Identify which cell holds the provided text, then report its [X, Y] central coordinate. 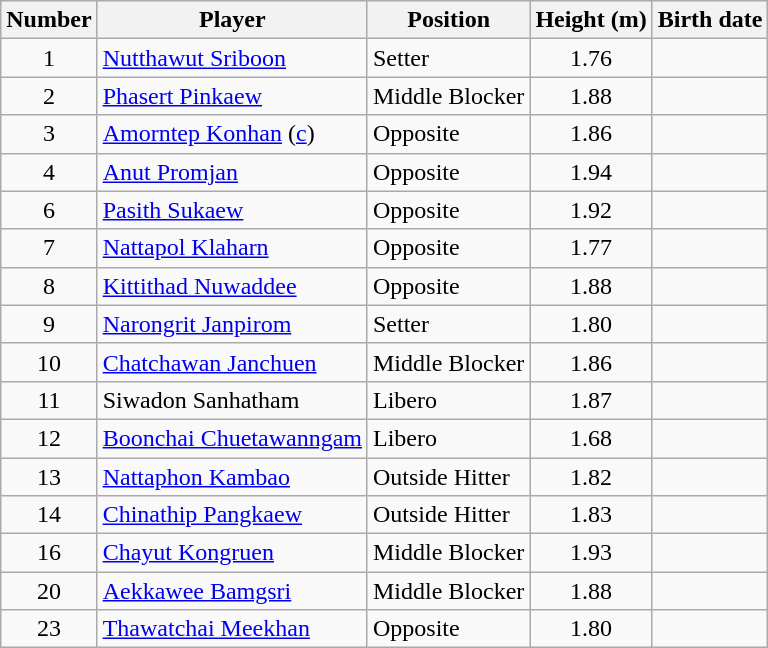
Nattapol Klaharn [232, 248]
8 [49, 286]
14 [49, 515]
Nattaphon Kambao [232, 477]
3 [49, 134]
4 [49, 172]
Height (m) [591, 20]
Chinathip Pangkaew [232, 515]
Nutthawut Sriboon [232, 58]
1.93 [591, 553]
Aekkawee Bamgsri [232, 591]
Pasith Sukaew [232, 210]
Narongrit Janpirom [232, 324]
Amorntep Konhan (c) [232, 134]
1.83 [591, 515]
Siwadon Sanhatham [232, 400]
11 [49, 400]
23 [49, 629]
Player [232, 20]
Chayut Kongruen [232, 553]
Birth date [710, 20]
10 [49, 362]
Chatchawan Janchuen [232, 362]
1.92 [591, 210]
16 [49, 553]
12 [49, 438]
Boonchai Chuetawanngam [232, 438]
1.77 [591, 248]
1.94 [591, 172]
Kittithad Nuwaddee [232, 286]
1.76 [591, 58]
13 [49, 477]
Phasert Pinkaew [232, 96]
9 [49, 324]
Anut Promjan [232, 172]
1.87 [591, 400]
20 [49, 591]
7 [49, 248]
1 [49, 58]
Number [49, 20]
2 [49, 96]
1.82 [591, 477]
6 [49, 210]
Thawatchai Meekhan [232, 629]
Position [448, 20]
1.68 [591, 438]
